Search for the cell housing the specified text and yield its (x, y) center coordinate. 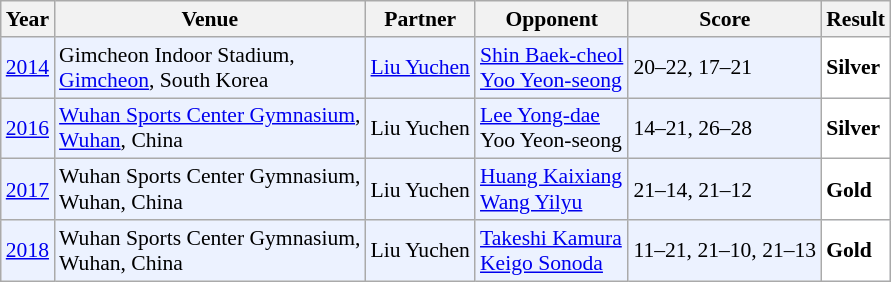
2017 (28, 190)
20–22, 17–21 (724, 68)
2014 (28, 68)
Shin Baek-cheol Yoo Yeon-seong (552, 68)
Takeshi Kamura Keigo Sonoda (552, 250)
Venue (210, 19)
Partner (420, 19)
Gimcheon Indoor Stadium,Gimcheon, South Korea (210, 68)
Year (28, 19)
2016 (28, 128)
Score (724, 19)
Lee Yong-dae Yoo Yeon-seong (552, 128)
Huang Kaixiang Wang Yilyu (552, 190)
Opponent (552, 19)
2018 (28, 250)
Result (856, 19)
11–21, 21–10, 21–13 (724, 250)
14–21, 26–28 (724, 128)
21–14, 21–12 (724, 190)
